Search for the cell housing the specified text and yield its [X, Y] center coordinate. 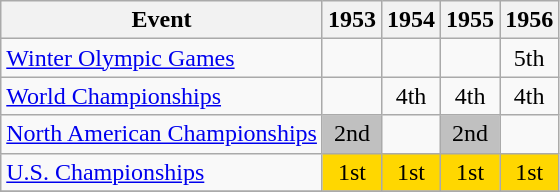
5th [530, 58]
North American Championships [162, 134]
World Championships [162, 96]
1956 [530, 20]
U.S. Championships [162, 172]
Event [162, 20]
1953 [352, 20]
1954 [412, 20]
Winter Olympic Games [162, 58]
1955 [470, 20]
